Extract the [x, y] coordinate from the center of the cell holding the provided text.  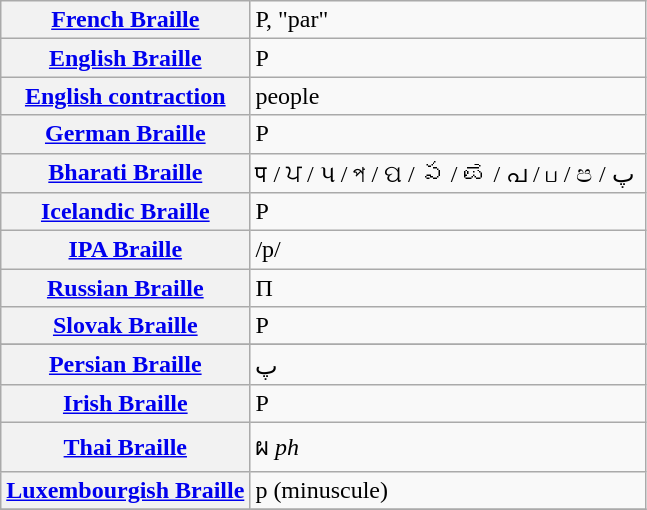
Persian Braille [126, 365]
Irish Braille [126, 403]
English contraction [126, 96]
people [448, 96]
Slovak Braille [126, 326]
French Braille [126, 20]
IPA Braille [126, 250]
Luxembourgish Braille [126, 490]
Thai Braille [126, 446]
Russian Braille [126, 288]
प / ਪ / પ / প / ପ / ప / ಪ / പ / ப / ප / پ ‎ [448, 173]
p (minuscule) [448, 490]
Icelandic Braille [126, 212]
/p/ [448, 250]
پ [448, 365]
German Braille [126, 134]
П [448, 288]
P, "par" [448, 20]
English Braille [126, 58]
Bharati Braille [126, 173]
ผ ph [448, 446]
